Extract the (X, Y) coordinate from the center of the cell holding the provided text.  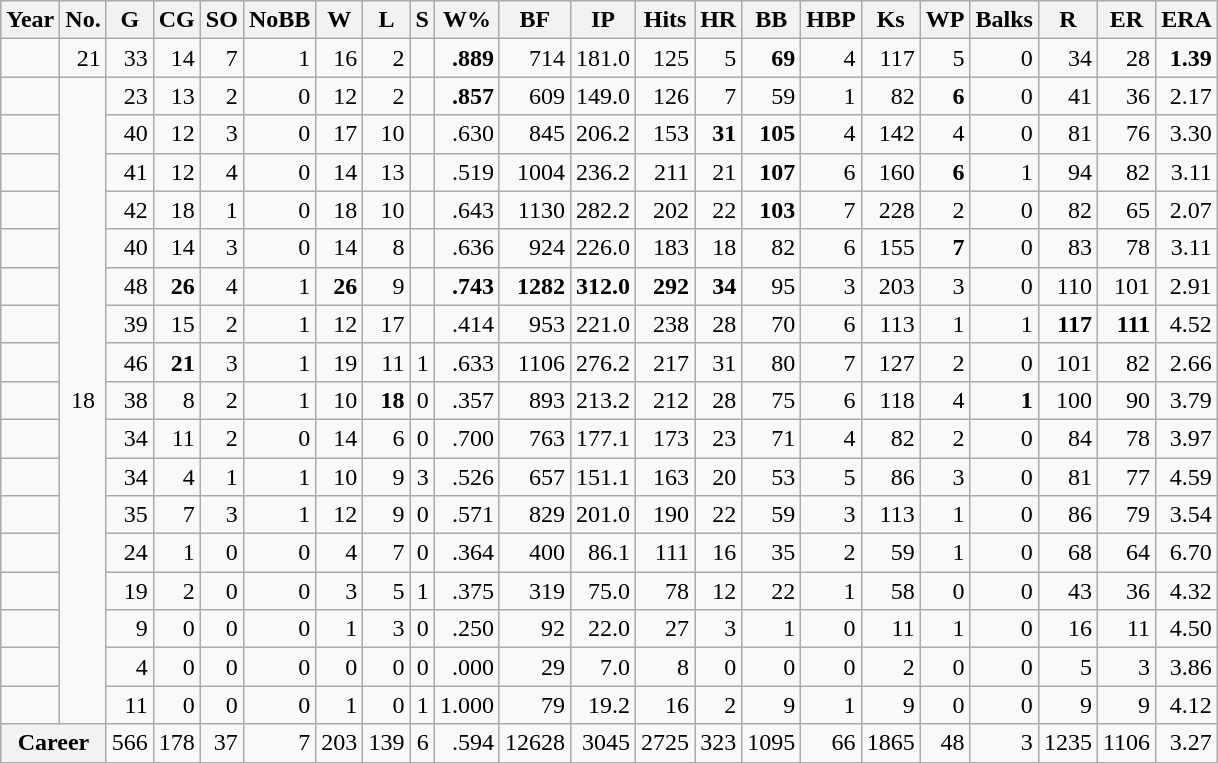
202 (666, 210)
1282 (534, 286)
HBP (831, 20)
236.2 (602, 172)
1865 (890, 743)
Ks (890, 20)
183 (666, 248)
.633 (466, 362)
39 (130, 324)
BF (534, 20)
66 (831, 743)
226.0 (602, 248)
1.39 (1187, 58)
221.0 (602, 324)
2.17 (1187, 96)
763 (534, 438)
20 (718, 477)
Hits (666, 20)
845 (534, 134)
Year (30, 20)
312.0 (602, 286)
27 (666, 629)
.630 (466, 134)
SO (222, 20)
15 (176, 324)
.643 (466, 210)
43 (1068, 591)
177.1 (602, 438)
.526 (466, 477)
160 (890, 172)
77 (1126, 477)
190 (666, 515)
4.50 (1187, 629)
.375 (466, 591)
.700 (466, 438)
151.1 (602, 477)
1235 (1068, 743)
3.97 (1187, 438)
.364 (466, 553)
ERA (1187, 20)
153 (666, 134)
126 (666, 96)
282.2 (602, 210)
Career (54, 743)
2725 (666, 743)
323 (718, 743)
217 (666, 362)
86.1 (602, 553)
75.0 (602, 591)
38 (130, 400)
70 (772, 324)
58 (890, 591)
228 (890, 210)
NoBB (279, 20)
.857 (466, 96)
7.0 (602, 667)
.889 (466, 58)
3.54 (1187, 515)
.594 (466, 743)
1.000 (466, 705)
12628 (534, 743)
139 (386, 743)
609 (534, 96)
L (386, 20)
103 (772, 210)
94 (1068, 172)
.743 (466, 286)
212 (666, 400)
68 (1068, 553)
19.2 (602, 705)
46 (130, 362)
3.30 (1187, 134)
107 (772, 172)
.250 (466, 629)
173 (666, 438)
75 (772, 400)
53 (772, 477)
206.2 (602, 134)
105 (772, 134)
3045 (602, 743)
4.32 (1187, 591)
155 (890, 248)
125 (666, 58)
2.91 (1187, 286)
HR (718, 20)
100 (1068, 400)
W% (466, 20)
33 (130, 58)
566 (130, 743)
201.0 (602, 515)
829 (534, 515)
No. (83, 20)
ER (1126, 20)
IP (602, 20)
.357 (466, 400)
3.79 (1187, 400)
R (1068, 20)
6.70 (1187, 553)
211 (666, 172)
90 (1126, 400)
W (340, 20)
127 (890, 362)
400 (534, 553)
83 (1068, 248)
S (422, 20)
84 (1068, 438)
1095 (772, 743)
69 (772, 58)
163 (666, 477)
29 (534, 667)
CG (176, 20)
76 (1126, 134)
213.2 (602, 400)
.519 (466, 172)
924 (534, 248)
92 (534, 629)
1130 (534, 210)
2.07 (1187, 210)
4.12 (1187, 705)
42 (130, 210)
893 (534, 400)
1004 (534, 172)
3.86 (1187, 667)
WP (945, 20)
4.52 (1187, 324)
110 (1068, 286)
37 (222, 743)
178 (176, 743)
4.59 (1187, 477)
276.2 (602, 362)
149.0 (602, 96)
G (130, 20)
319 (534, 591)
714 (534, 58)
.414 (466, 324)
71 (772, 438)
.571 (466, 515)
3.27 (1187, 743)
953 (534, 324)
181.0 (602, 58)
22.0 (602, 629)
2.66 (1187, 362)
BB (772, 20)
657 (534, 477)
24 (130, 553)
.000 (466, 667)
65 (1126, 210)
95 (772, 286)
.636 (466, 248)
Balks (1004, 20)
80 (772, 362)
142 (890, 134)
238 (666, 324)
118 (890, 400)
64 (1126, 553)
292 (666, 286)
